Output the (X, Y) coordinate of the center of the cell containing the given text.  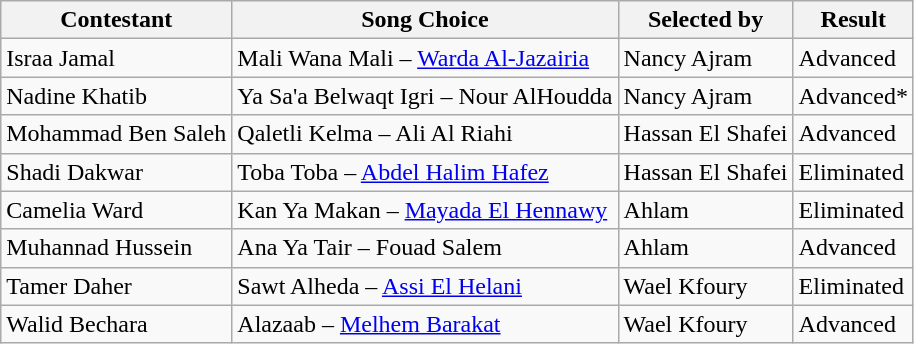
Song Choice (425, 20)
Ana Ya Tair – Fouad Salem (425, 248)
Mali Wana Mali – Warda Al-Jazairia (425, 58)
Ya Sa'a Belwaqt Igri – Nour AlHoudda (425, 96)
Qaletli Kelma – Ali Al Riahi (425, 134)
Mohammad Ben Saleh (116, 134)
Tamer Daher (116, 286)
Kan Ya Makan – Mayada El Hennawy (425, 210)
Walid Bechara (116, 324)
Advanced* (853, 96)
Camelia Ward (116, 210)
Nadine Khatib (116, 96)
Contestant (116, 20)
Shadi Dakwar (116, 172)
Israa Jamal (116, 58)
Sawt Alheda – Assi El Helani (425, 286)
Selected by (706, 20)
Muhannad Hussein (116, 248)
Result (853, 20)
Toba Toba – Abdel Halim Hafez (425, 172)
Alazaab – Melhem Barakat (425, 324)
